Identify which cell holds the provided text, then report its [x, y] central coordinate. 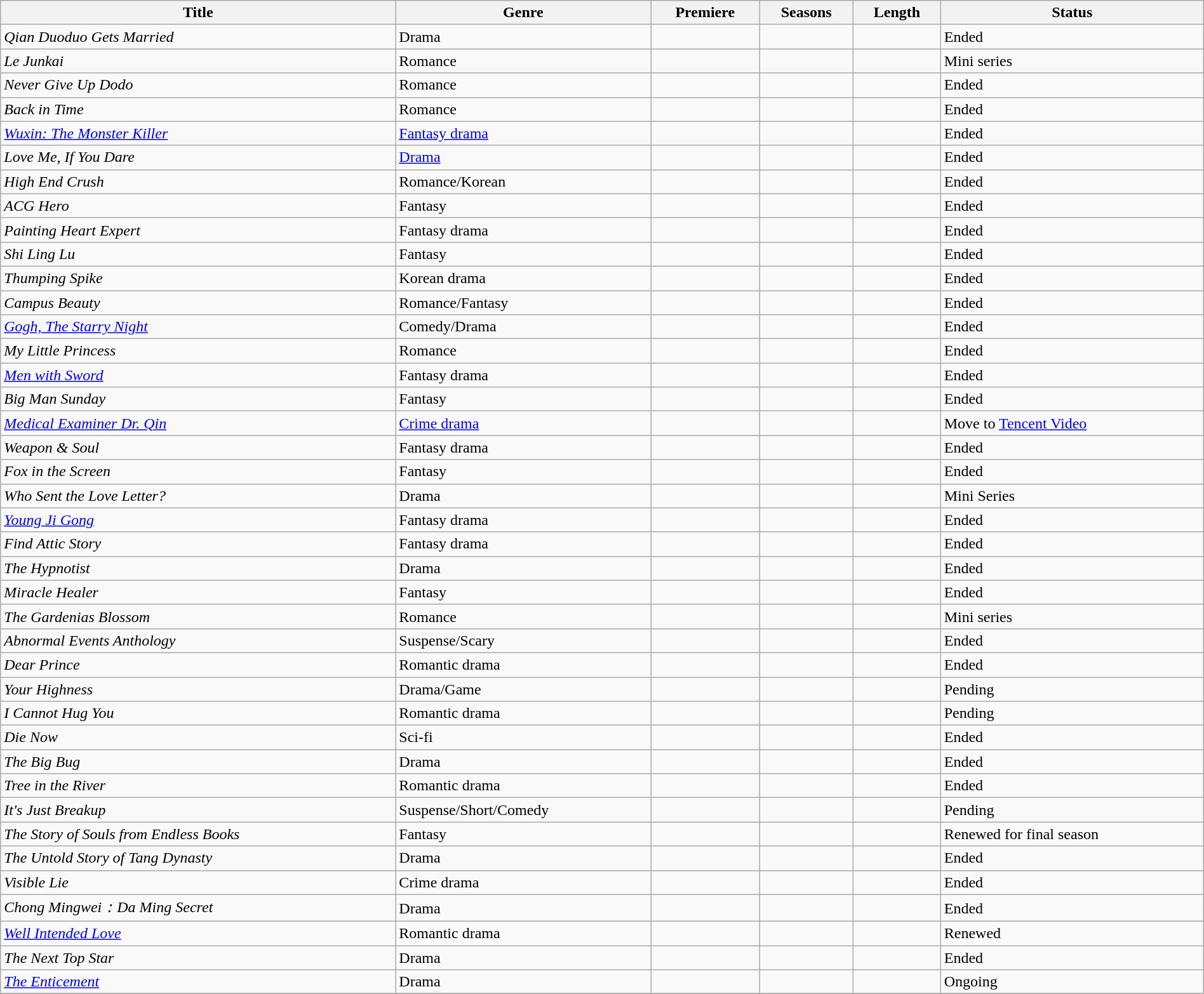
Suspense/Scary [523, 640]
Dear Prince [198, 665]
Visible Lie [198, 882]
Drama/Game [523, 689]
The Big Bug [198, 762]
The Gardenias Blossom [198, 616]
Sci-fi [523, 738]
Korean drama [523, 278]
I Cannot Hug You [198, 713]
Die Now [198, 738]
Find Attic Story [198, 544]
Length [897, 13]
Painting Heart Expert [198, 230]
Never Give Up Dodo [198, 85]
Campus Beauty [198, 303]
Mini Series [1072, 496]
Wuxin: The Monster Killer [198, 133]
Romance/Fantasy [523, 303]
Title [198, 13]
Love Me, If You Dare [198, 157]
Tree in the River [198, 786]
Romance/Korean [523, 182]
Who Sent the Love Letter? [198, 496]
The Enticement [198, 982]
Ongoing [1072, 982]
It's Just Breakup [198, 810]
Chong Mingwei：Da Ming Secret [198, 908]
The Untold Story of Tang Dynasty [198, 858]
The Hypnotist [198, 568]
Weapon & Soul [198, 447]
Miracle Healer [198, 592]
Status [1072, 13]
Young Ji Gong [198, 520]
Abnormal Events Anthology [198, 640]
Comedy/Drama [523, 327]
Big Man Sunday [198, 399]
High End Crush [198, 182]
ACG Hero [198, 206]
Fox in the Screen [198, 472]
The Story of Souls from Endless Books [198, 834]
Gogh, The Starry Night [198, 327]
Thumping Spike [198, 278]
Renewed for final season [1072, 834]
The Next Top Star [198, 958]
Your Highness [198, 689]
Well Intended Love [198, 934]
Premiere [705, 13]
Move to Tencent Video [1072, 423]
Men with Sword [198, 375]
Le Junkai [198, 61]
Back in Time [198, 109]
My Little Princess [198, 351]
Qian Duoduo Gets Married [198, 37]
Shi Ling Lu [198, 254]
Genre [523, 13]
Seasons [806, 13]
Suspense/Short/Comedy [523, 810]
Medical Examiner Dr. Qin [198, 423]
Renewed [1072, 934]
